Provide the (x, y) coordinate of the cell's center where the given text is located.  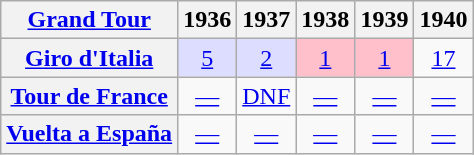
1938 (326, 20)
Grand Tour (90, 20)
Giro d'Italia (90, 58)
1937 (266, 20)
17 (444, 58)
1940 (444, 20)
1939 (384, 20)
2 (266, 58)
DNF (266, 96)
Vuelta a España (90, 134)
Tour de France (90, 96)
1936 (208, 20)
5 (208, 58)
